Scan for the cell matching the given text and deliver its (X, Y) coordinate at center. 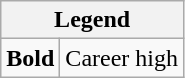
Bold (30, 58)
Career high (122, 58)
Legend (92, 20)
